Return (X, Y) of the center of cell containing provided text 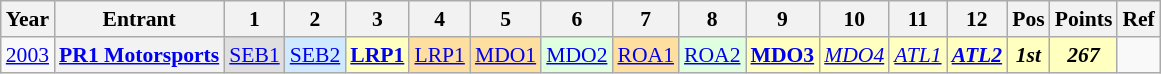
8 (712, 19)
5 (506, 19)
12 (978, 19)
ATL1 (918, 55)
10 (854, 19)
SEB1 (254, 55)
11 (918, 19)
ROA1 (646, 55)
267 (1084, 55)
MDO4 (854, 55)
6 (576, 19)
ROA2 (712, 55)
Pos (1028, 19)
1st (1028, 55)
MDO1 (506, 55)
PR1 Motorsports (139, 55)
2003 (28, 55)
Points (1084, 19)
MDO2 (576, 55)
Year (28, 19)
1 (254, 19)
9 (783, 19)
Entrant (139, 19)
SEB2 (316, 55)
3 (377, 19)
ATL2 (978, 55)
MDO3 (783, 55)
2 (316, 19)
Ref (1138, 19)
7 (646, 19)
4 (440, 19)
